Locate the cell with the specified text and output its (x, y) center coordinate. 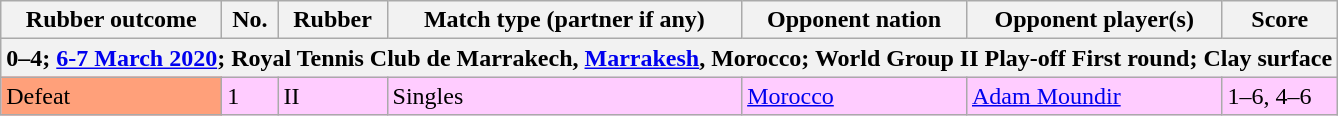
Rubber (332, 20)
Opponent nation (854, 20)
0–4; 6-7 March 2020; Royal Tennis Club de Marrakech, Marrakesh, Morocco; World Group II Play-off First round; Clay surface (670, 58)
Morocco (854, 96)
II (332, 96)
Match type (partner if any) (564, 20)
Opponent player(s) (1094, 20)
Singles (564, 96)
1–6, 4–6 (1280, 96)
Score (1280, 20)
1 (250, 96)
Adam Moundir (1094, 96)
No. (250, 20)
Defeat (112, 96)
Rubber outcome (112, 20)
